For the text-containing cell, return its midpoint in (x, y) coordinate format. 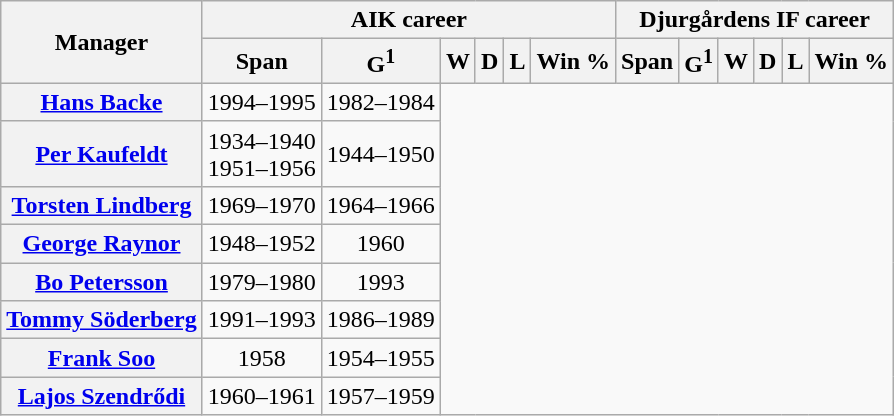
1979–1980 (262, 282)
Hans Backe (102, 102)
1954–1955 (380, 358)
1957–1959 (380, 396)
1960 (380, 244)
AIK career (408, 20)
Bo Petersson (102, 282)
1964–1966 (380, 205)
1991–1993 (262, 320)
1960–1961 (262, 396)
Frank Soo (102, 358)
1993 (380, 282)
Djurgårdens IF career (755, 20)
1982–1984 (380, 102)
Lajos Szendrődi (102, 396)
1948–1952 (262, 244)
Tommy Söderberg (102, 320)
George Raynor (102, 244)
Manager (102, 42)
1958 (262, 358)
1986–1989 (380, 320)
1934–19401951–1956 (262, 154)
Torsten Lindberg (102, 205)
1944–1950 (380, 154)
1969–1970 (262, 205)
Per Kaufeldt (102, 154)
1994–1995 (262, 102)
